Scan for the cell matching the given text and deliver its [X, Y] coordinate at center. 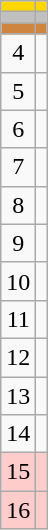
11 [18, 319]
7 [18, 167]
15 [18, 472]
12 [18, 357]
14 [18, 434]
13 [18, 395]
4 [18, 53]
10 [18, 281]
9 [18, 243]
8 [18, 205]
6 [18, 129]
16 [18, 510]
5 [18, 91]
